Detect which cell encompasses the target text, then output its (X, Y) center coordinate. 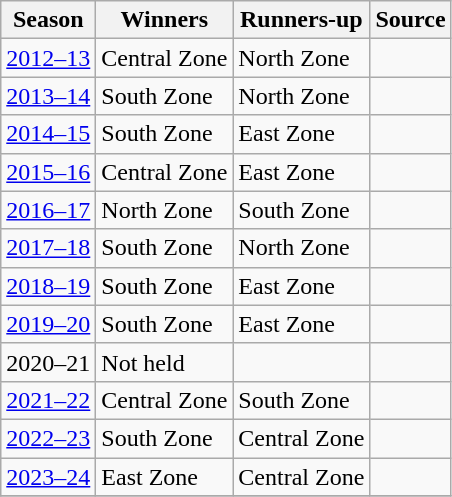
Source (410, 20)
2020–21 (48, 362)
2014–15 (48, 134)
2019–20 (48, 324)
Runners-up (302, 20)
2016–17 (48, 210)
2012–13 (48, 58)
Season (48, 20)
2013–14 (48, 96)
2021–22 (48, 400)
2015–16 (48, 172)
2017–18 (48, 248)
2018–19 (48, 286)
2023–24 (48, 477)
Not held (164, 362)
Winners (164, 20)
2022–23 (48, 438)
